Return (X, Y) of the center of cell containing provided text 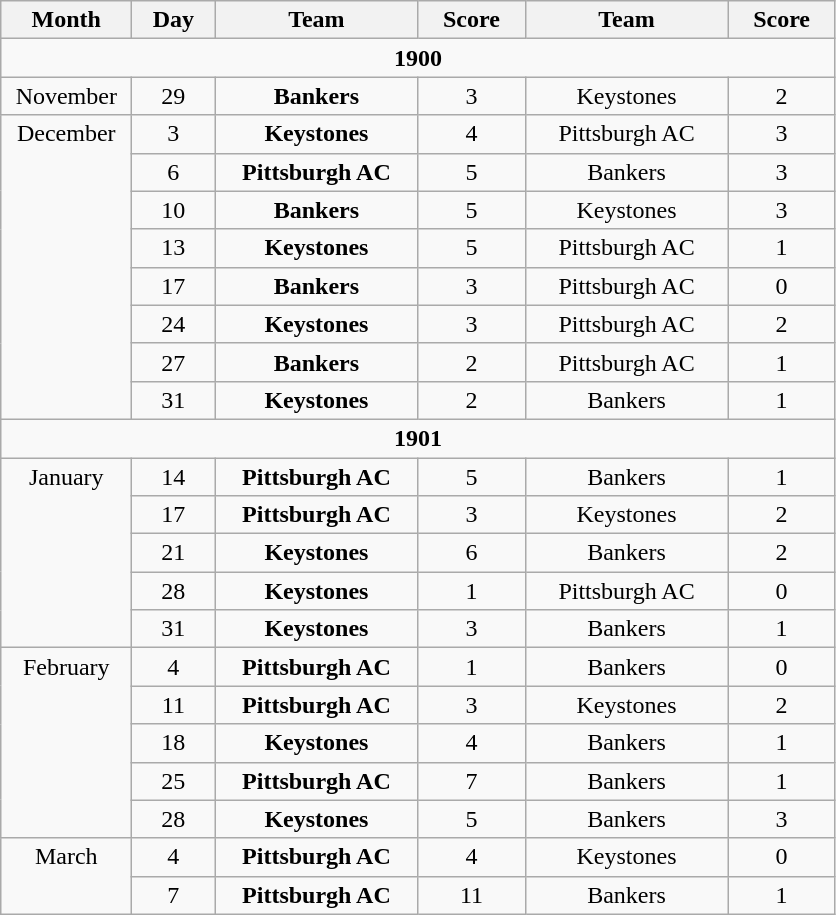
21 (174, 553)
November (66, 96)
10 (174, 210)
14 (174, 477)
18 (174, 743)
29 (174, 96)
Day (174, 20)
January (66, 553)
27 (174, 362)
24 (174, 324)
1900 (418, 58)
December (66, 267)
February (66, 743)
Month (66, 20)
1901 (418, 438)
13 (174, 248)
25 (174, 781)
March (66, 876)
